From the cell containing the given text, extract its center point as (x, y) coordinate. 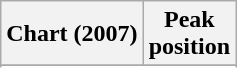
Peak position (189, 34)
Chart (2007) (72, 34)
